Extract the [X, Y] coordinate from the center of the cell holding the provided text.  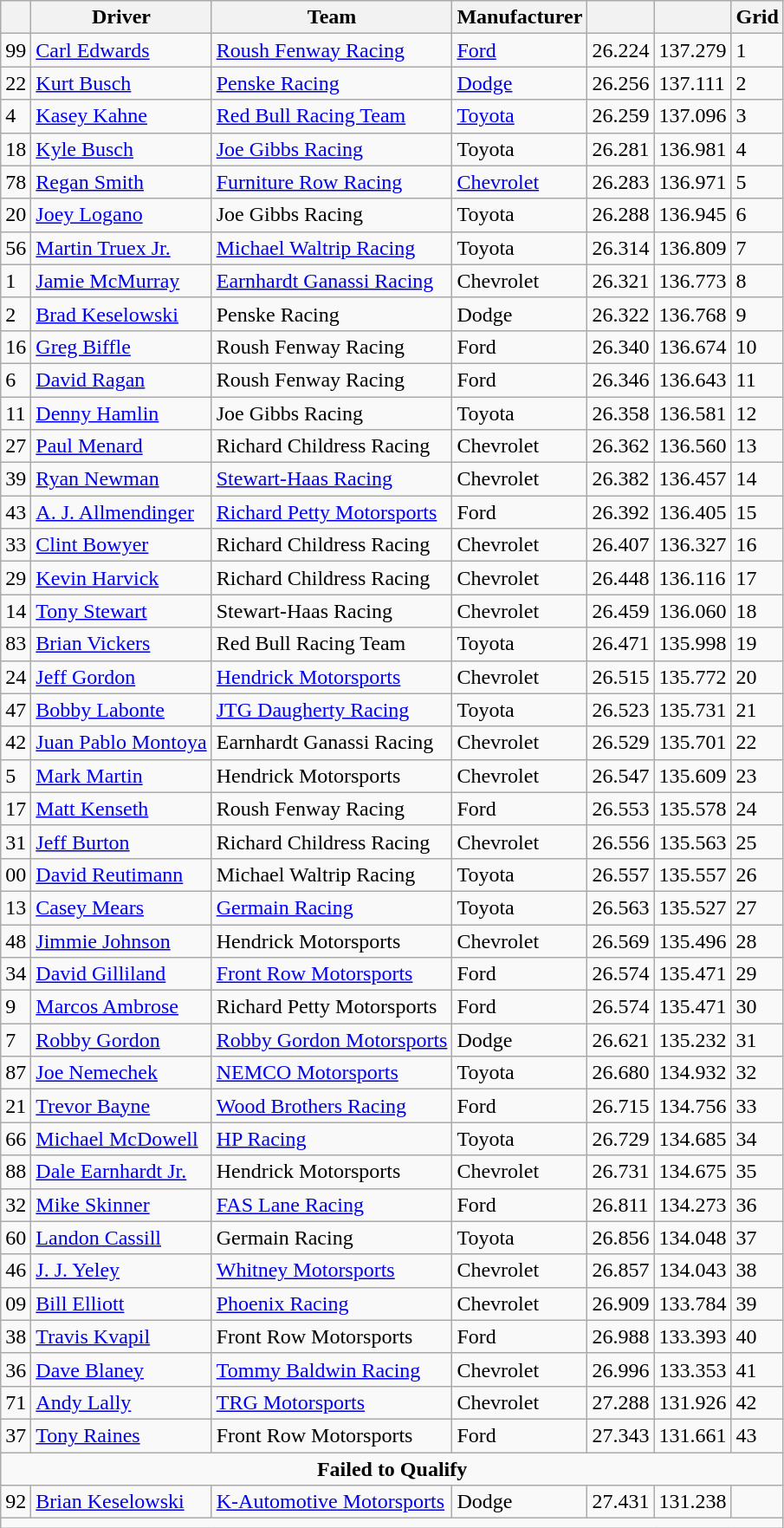
Bobby Labonte [121, 710]
136.674 [693, 347]
88 [16, 1172]
Matt Kenseth [121, 809]
J. J. Yeley [121, 1271]
135.527 [693, 907]
27.343 [620, 1435]
137.279 [693, 50]
26.621 [620, 1040]
Driver [121, 17]
12 [757, 413]
Jimmie Johnson [121, 940]
Kasey Kahne [121, 116]
David Reutimann [121, 875]
Juan Pablo Montoya [121, 743]
Jamie McMurray [121, 281]
26.281 [620, 149]
Marcos Ambrose [121, 1007]
Failed to Qualify [392, 1469]
Greg Biffle [121, 347]
TRG Motorsports [332, 1402]
26.856 [620, 1238]
Tony Raines [121, 1435]
135.731 [693, 710]
27.288 [620, 1402]
131.926 [693, 1402]
Travis Kvapil [121, 1336]
135.998 [693, 644]
26.392 [620, 512]
131.661 [693, 1435]
Dale Earnhardt Jr. [121, 1172]
92 [16, 1502]
Casey Mears [121, 907]
23 [757, 776]
30 [757, 1007]
26.988 [620, 1336]
Michael McDowell [121, 1139]
28 [757, 940]
Kyle Busch [121, 149]
135.701 [693, 743]
26.529 [620, 743]
26.346 [620, 380]
26.459 [620, 611]
134.756 [693, 1106]
Jeff Gordon [121, 677]
26.523 [620, 710]
Joey Logano [121, 215]
134.932 [693, 1073]
136.405 [693, 512]
26.556 [620, 842]
Mark Martin [121, 776]
26.362 [620, 446]
134.685 [693, 1139]
Andy Lally [121, 1402]
56 [16, 248]
15 [757, 512]
135.609 [693, 776]
Jeff Burton [121, 842]
Kevin Harvick [121, 578]
09 [16, 1304]
71 [16, 1402]
Manufacturer [520, 17]
133.393 [693, 1336]
10 [757, 347]
Grid [757, 17]
26.340 [620, 347]
Clint Bowyer [121, 545]
Paul Menard [121, 446]
Brian Keselowski [121, 1502]
Dave Blaney [121, 1369]
136.560 [693, 446]
Robby Gordon [121, 1040]
Phoenix Racing [332, 1304]
133.784 [693, 1304]
26 [757, 875]
136.457 [693, 479]
136.768 [693, 314]
78 [16, 182]
26.909 [620, 1304]
Brian Vickers [121, 644]
135.578 [693, 809]
David Ragan [121, 380]
48 [16, 940]
136.809 [693, 248]
Brad Keselowski [121, 314]
Wood Brothers Racing [332, 1106]
Ryan Newman [121, 479]
Mike Skinner [121, 1205]
A. J. Allmendinger [121, 512]
41 [757, 1369]
26.471 [620, 644]
136.327 [693, 545]
26.358 [620, 413]
26.996 [620, 1369]
26.857 [620, 1271]
Whitney Motorsports [332, 1271]
136.581 [693, 413]
K-Automotive Motorsports [332, 1502]
26.557 [620, 875]
136.971 [693, 182]
8 [757, 281]
27.431 [620, 1502]
26.731 [620, 1172]
Bill Elliott [121, 1304]
00 [16, 875]
136.060 [693, 611]
26.729 [620, 1139]
134.043 [693, 1271]
Denny Hamlin [121, 413]
26.680 [620, 1073]
137.096 [693, 116]
134.675 [693, 1172]
136.945 [693, 215]
Tommy Baldwin Racing [332, 1369]
26.322 [620, 314]
26.256 [620, 83]
Martin Truex Jr. [121, 248]
135.563 [693, 842]
FAS Lane Racing [332, 1205]
133.353 [693, 1369]
JTG Daugherty Racing [332, 710]
NEMCO Motorsports [332, 1073]
136.981 [693, 149]
135.772 [693, 677]
136.643 [693, 380]
135.557 [693, 875]
Trevor Bayne [121, 1106]
David Gilliland [121, 974]
Tony Stewart [121, 611]
26.811 [620, 1205]
HP Racing [332, 1139]
Furniture Row Racing [332, 182]
136.773 [693, 281]
26.224 [620, 50]
87 [16, 1073]
26.382 [620, 479]
26.569 [620, 940]
131.238 [693, 1502]
19 [757, 644]
26.515 [620, 677]
99 [16, 50]
47 [16, 710]
26.259 [620, 116]
137.111 [693, 83]
26.321 [620, 281]
46 [16, 1271]
134.048 [693, 1238]
Robby Gordon Motorsports [332, 1040]
26.563 [620, 907]
134.273 [693, 1205]
Joe Nemechek [121, 1073]
35 [757, 1172]
60 [16, 1238]
Carl Edwards [121, 50]
25 [757, 842]
Kurt Busch [121, 83]
26.715 [620, 1106]
40 [757, 1336]
26.283 [620, 182]
26.407 [620, 545]
Team [332, 17]
Landon Cassill [121, 1238]
136.116 [693, 578]
135.232 [693, 1040]
26.314 [620, 248]
Regan Smith [121, 182]
26.553 [620, 809]
3 [757, 116]
135.496 [693, 940]
26.547 [620, 776]
83 [16, 644]
26.448 [620, 578]
26.288 [620, 215]
66 [16, 1139]
